Output the [x, y] coordinate of the center of the cell containing the given text.  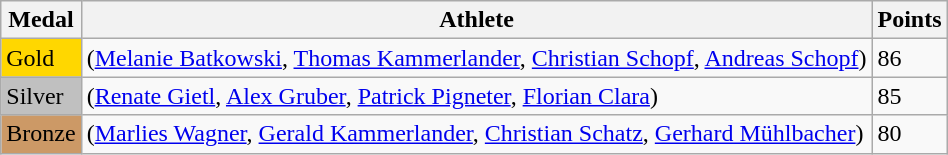
Gold [41, 58]
86 [910, 58]
Silver [41, 96]
Points [910, 20]
Medal [41, 20]
85 [910, 96]
(Renate Gietl, Alex Gruber, Patrick Pigneter, Florian Clara) [476, 96]
(Marlies Wagner, Gerald Kammerlander, Christian Schatz, Gerhard Mühlbacher) [476, 134]
80 [910, 134]
Bronze [41, 134]
(Melanie Batkowski, Thomas Kammerlander, Christian Schopf, Andreas Schopf) [476, 58]
Athlete [476, 20]
